Detect which cell encompasses the target text, then output its [x, y] center coordinate. 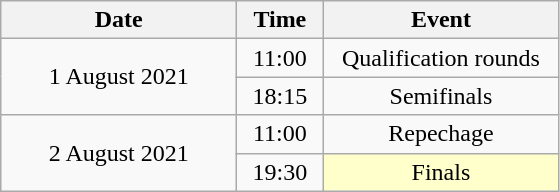
1 August 2021 [119, 77]
19:30 [280, 172]
Date [119, 20]
Finals [441, 172]
18:15 [280, 96]
Semifinals [441, 96]
Repechage [441, 134]
Event [441, 20]
Time [280, 20]
2 August 2021 [119, 153]
Qualification rounds [441, 58]
